Find where the given text appears and provide that cell's center as [x, y] coordinate. 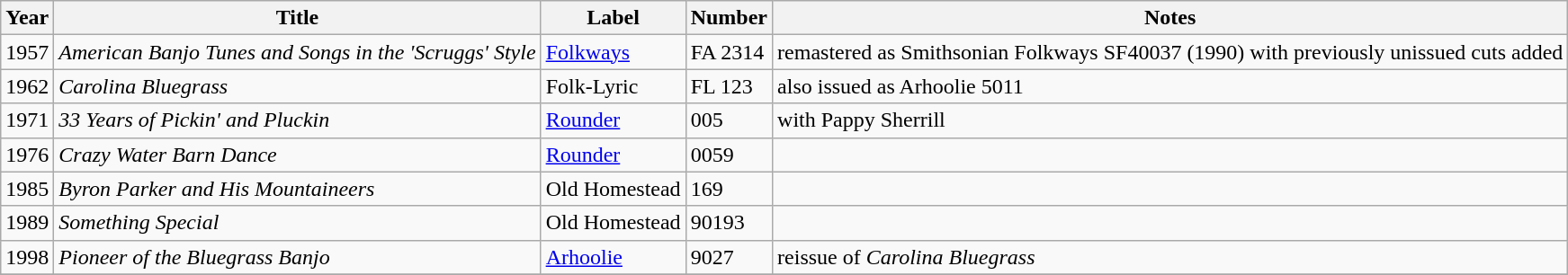
005 [729, 120]
FL 123 [729, 86]
also issued as Arhoolie 5011 [1170, 86]
33 Years of Pickin' and Pluckin [297, 120]
Pioneer of the Bluegrass Banjo [297, 257]
1998 [27, 257]
Label [614, 18]
1957 [27, 52]
Folkways [614, 52]
Title [297, 18]
169 [729, 189]
Crazy Water Barn Dance [297, 155]
Number [729, 18]
0059 [729, 155]
9027 [729, 257]
Year [27, 18]
FA 2314 [729, 52]
Folk-Lyric [614, 86]
Notes [1170, 18]
reissue of Carolina Bluegrass [1170, 257]
1971 [27, 120]
remastered as Smithsonian Folkways SF40037 (1990) with previously unissued cuts added [1170, 52]
1962 [27, 86]
Carolina Bluegrass [297, 86]
Arhoolie [614, 257]
with Pappy Sherrill [1170, 120]
American Banjo Tunes and Songs in the 'Scruggs' Style [297, 52]
90193 [729, 223]
1976 [27, 155]
Byron Parker and His Mountaineers [297, 189]
1985 [27, 189]
Something Special [297, 223]
1989 [27, 223]
